Pinpoint the cell where the given text exists, returning its [x, y] midpoint coordinate. 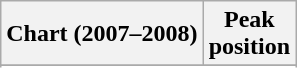
Chart (2007–2008) [102, 34]
Peakposition [249, 34]
